Provide the (X, Y) coordinate of the cell's center where the given text is located.  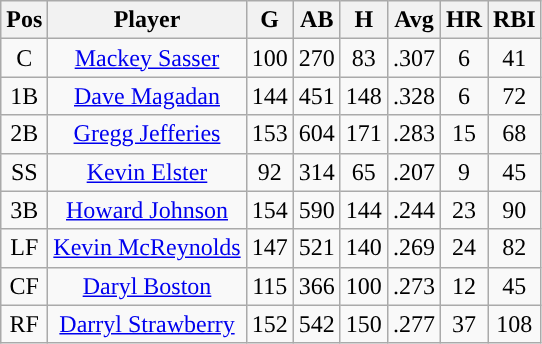
604 (316, 134)
314 (316, 172)
41 (515, 58)
.269 (414, 248)
72 (515, 96)
AB (316, 20)
521 (316, 248)
115 (270, 286)
.283 (414, 134)
Gregg Jefferies (147, 134)
Daryl Boston (147, 286)
108 (515, 324)
RF (24, 324)
82 (515, 248)
451 (316, 96)
148 (364, 96)
H (364, 20)
23 (464, 210)
153 (270, 134)
.273 (414, 286)
9 (464, 172)
90 (515, 210)
92 (270, 172)
Dave Magadan (147, 96)
Darryl Strawberry (147, 324)
CF (24, 286)
2B (24, 134)
Avg (414, 20)
3B (24, 210)
C (24, 58)
Player (147, 20)
G (270, 20)
Howard Johnson (147, 210)
HR (464, 20)
590 (316, 210)
SS (24, 172)
152 (270, 324)
.328 (414, 96)
Kevin McReynolds (147, 248)
37 (464, 324)
83 (364, 58)
147 (270, 248)
Mackey Sasser (147, 58)
12 (464, 286)
LF (24, 248)
270 (316, 58)
1B (24, 96)
Pos (24, 20)
.277 (414, 324)
68 (515, 134)
154 (270, 210)
.244 (414, 210)
171 (364, 134)
24 (464, 248)
140 (364, 248)
542 (316, 324)
.307 (414, 58)
65 (364, 172)
15 (464, 134)
.207 (414, 172)
Kevin Elster (147, 172)
150 (364, 324)
366 (316, 286)
RBI (515, 20)
